Find where the given text appears and provide that cell's center as [x, y] coordinate. 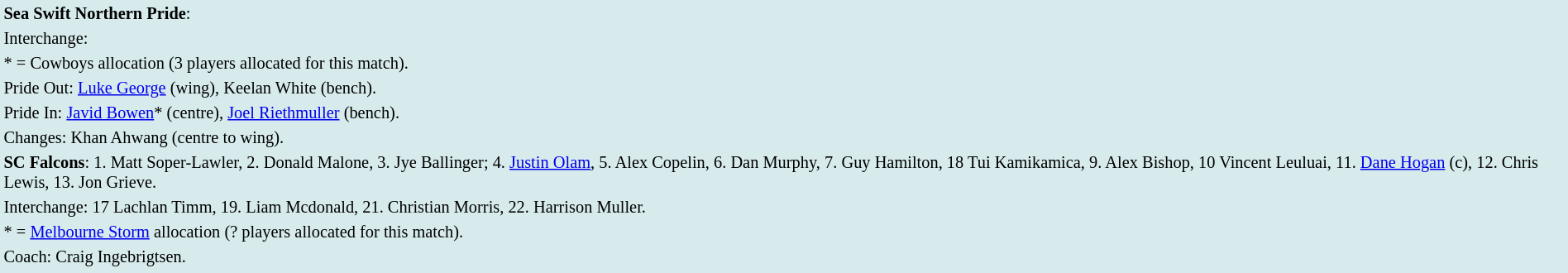
Interchange: 17 Lachlan Timm, 19. Liam Mcdonald, 21. Christian Morris, 22. Harrison Muller. [784, 207]
Changes: Khan Ahwang (centre to wing). [784, 137]
Interchange: [784, 38]
Pride In: Javid Bowen* (centre), Joel Riethmuller (bench). [784, 113]
Coach: Craig Ingebrigtsen. [784, 256]
Pride Out: Luke George (wing), Keelan White (bench). [784, 88]
* = Cowboys allocation (3 players allocated for this match). [784, 63]
Sea Swift Northern Pride: [784, 13]
* = Melbourne Storm allocation (? players allocated for this match). [784, 232]
